From the cell containing the given text, extract its center point as (x, y) coordinate. 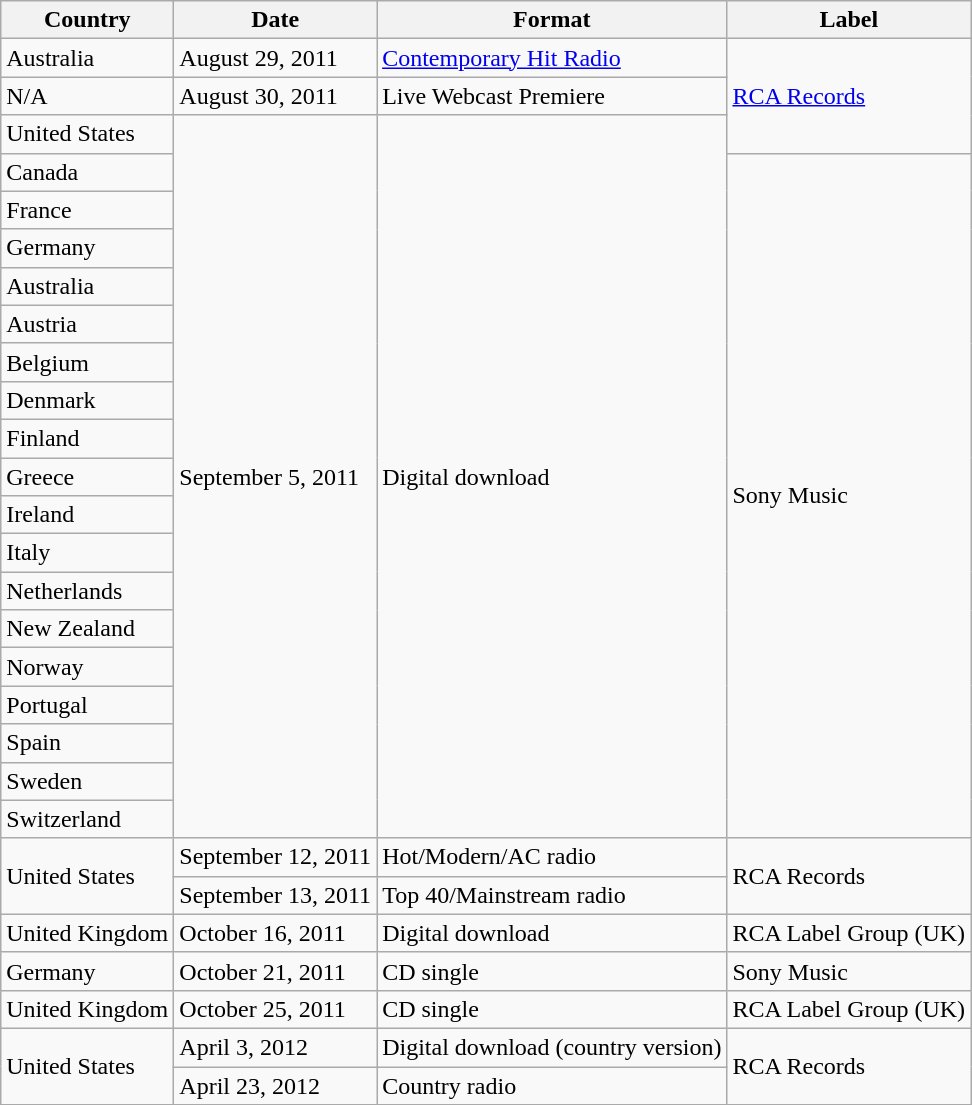
Ireland (88, 515)
October 21, 2011 (276, 971)
Netherlands (88, 591)
Greece (88, 477)
Switzerland (88, 819)
N/A (88, 96)
August 30, 2011 (276, 96)
Finland (88, 438)
Norway (88, 667)
October 16, 2011 (276, 933)
Spain (88, 743)
Hot/Modern/AC radio (552, 857)
September 13, 2011 (276, 895)
Sweden (88, 781)
April 3, 2012 (276, 1047)
September 5, 2011 (276, 476)
Contemporary Hit Radio (552, 58)
New Zealand (88, 629)
Denmark (88, 400)
Live Webcast Premiere (552, 96)
Belgium (88, 362)
August 29, 2011 (276, 58)
Date (276, 20)
Digital download (country version) (552, 1047)
Top 40/Mainstream radio (552, 895)
France (88, 210)
Portugal (88, 705)
September 12, 2011 (276, 857)
Italy (88, 553)
Austria (88, 324)
October 25, 2011 (276, 1009)
Label (849, 20)
Country (88, 20)
Country radio (552, 1085)
April 23, 2012 (276, 1085)
Format (552, 20)
Canada (88, 172)
